Scan for the cell matching the given text and deliver its (x, y) coordinate at center. 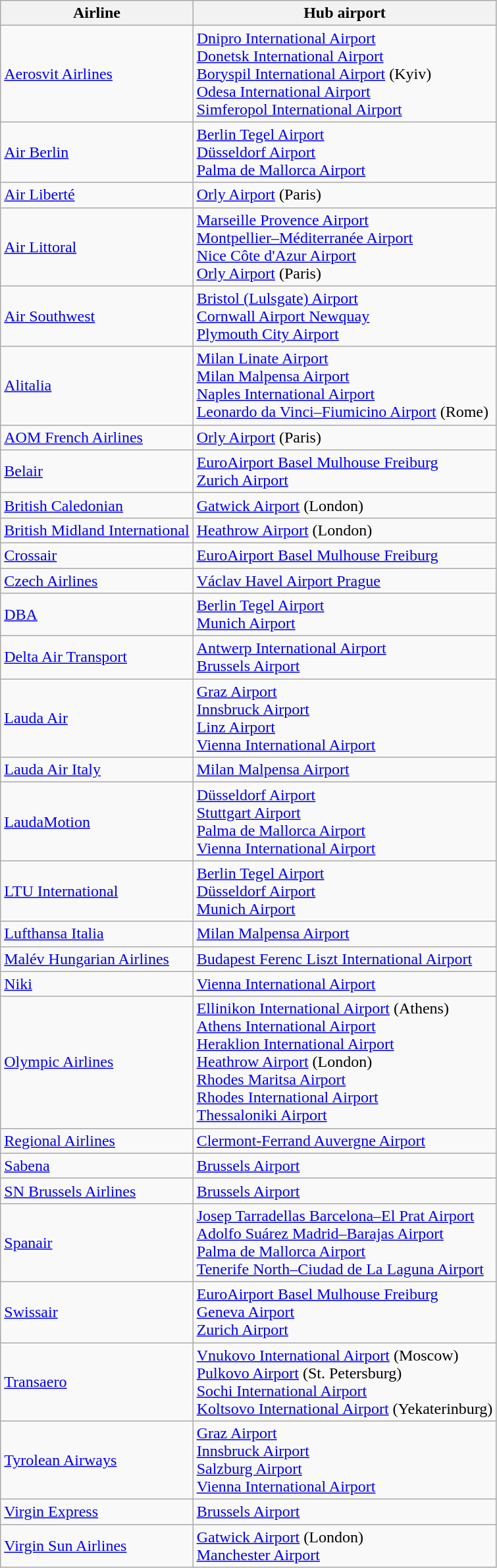
Sabena (97, 1166)
Lufthansa Italia (97, 934)
Vienna International Airport (345, 984)
LaudaMotion (97, 822)
Olympic Airlines (97, 1062)
Berlin Tegel Airport Munich Airport (345, 615)
Heathrow Airport (London) (345, 530)
Hub airport (345, 13)
Gatwick Airport (London) (345, 505)
Tyrolean Airways (97, 1461)
Graz Airport Innsbruck Airport Linz Airport Vienna International Airport (345, 718)
Virgin Express (97, 1512)
Swissair (97, 1312)
Gatwick Airport (London) Manchester Airport (345, 1546)
Virgin Sun Airlines (97, 1546)
Graz Airport Innsbruck Airport Salzburg Airport Vienna International Airport (345, 1461)
EuroAirport Basel Mulhouse Freiburg Zurich Airport (345, 472)
Czech Airlines (97, 580)
Air Berlin (97, 152)
Lauda Air (97, 718)
Airline (97, 13)
Bristol (Lulsgate) Airport Cornwall Airport Newquay Plymouth City Airport (345, 316)
Transaero (97, 1382)
Václav Havel Airport Prague (345, 580)
Air Littoral (97, 246)
Spanair (97, 1242)
Düsseldorf Airport Stuttgart Airport Palma de Mallorca Airport Vienna International Airport (345, 822)
Clermont-Ferrand Auvergne Airport (345, 1141)
Belair (97, 472)
Lauda Air Italy (97, 770)
British Caledonian (97, 505)
Regional Airlines (97, 1141)
Berlin Tegel Airport Düsseldorf Airport Munich Airport (345, 891)
Vnukovo International Airport (Moscow) Pulkovo Airport (St. Petersburg) Sochi International Airport Koltsovo International Airport (Yekaterinburg) (345, 1382)
Air Liberté (97, 195)
Niki (97, 984)
Malév Hungarian Airlines (97, 959)
AOM French Airlines (97, 437)
Air Southwest (97, 316)
Budapest Ferenc Liszt International Airport (345, 959)
Crossair (97, 555)
EuroAirport Basel Mulhouse Freiburg Geneva Airport Zurich Airport (345, 1312)
Milan Linate Airport Milan Malpensa Airport Naples International Airport Leonardo da Vinci–Fiumicino Airport (Rome) (345, 386)
Aerosvit Airlines (97, 74)
Alitalia (97, 386)
British Midland International (97, 530)
Delta Air Transport (97, 657)
EuroAirport Basel Mulhouse Freiburg (345, 555)
Marseille Provence Airport Montpellier–Méditerranée Airport Nice Côte d'Azur Airport Orly Airport (Paris) (345, 246)
SN Brussels Airlines (97, 1191)
DBA (97, 615)
Berlin Tegel Airport Düsseldorf Airport Palma de Mallorca Airport (345, 152)
Antwerp International Airport Brussels Airport (345, 657)
LTU International (97, 891)
Josep Tarradellas Barcelona–El Prat Airport Adolfo Suárez Madrid–Barajas Airport Palma de Mallorca Airport Tenerife North–Ciudad de La Laguna Airport (345, 1242)
